Search for the cell housing the specified text and yield its (x, y) center coordinate. 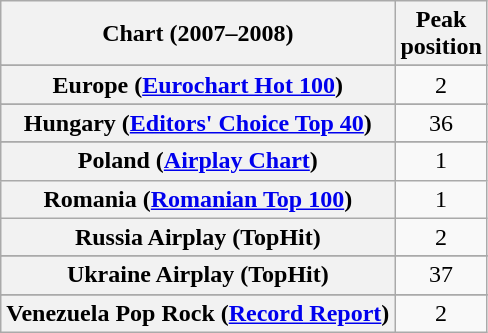
Russia Airplay (TopHit) (198, 237)
37 (441, 275)
Peakposition (441, 34)
Hungary (Editors' Choice Top 40) (198, 123)
Europe (Eurochart Hot 100) (198, 85)
Venezuela Pop Rock (Record Report) (198, 313)
Chart (2007–2008) (198, 34)
Ukraine Airplay (TopHit) (198, 275)
36 (441, 123)
Poland (Airplay Chart) (198, 161)
Romania (Romanian Top 100) (198, 199)
